Determine the [X, Y] coordinate at the center of the cell enclosing the given text.  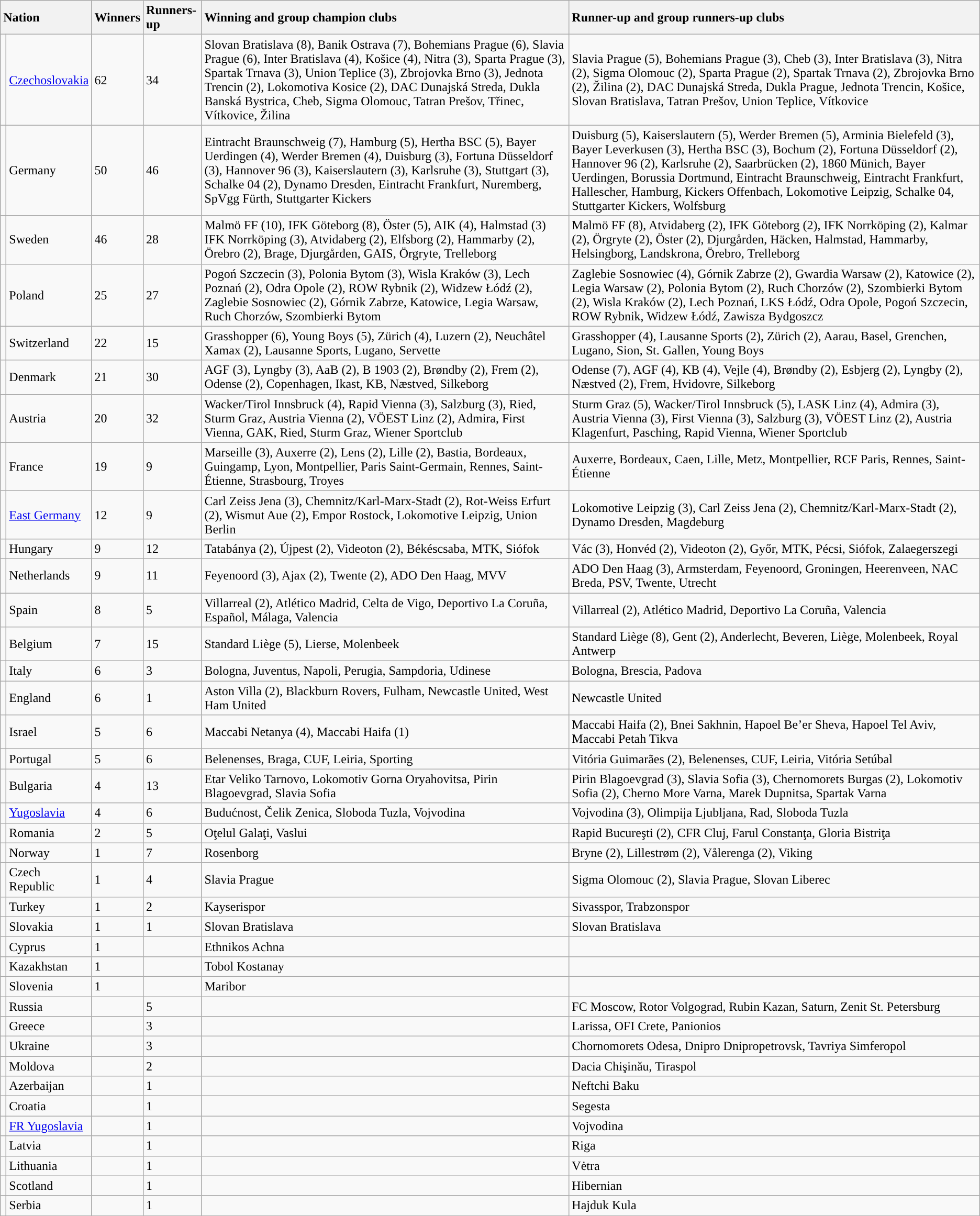
62 [117, 80]
Oţelul Galaţi, Vaslui [385, 833]
Hibernian [774, 1186]
Sivasspor, Trabzonspor [774, 907]
Bologna, Juventus, Napoli, Perugia, Sampdoria, Udinese [385, 671]
Larissa, OFI Crete, Panionios [774, 1027]
Lithuania [49, 1166]
FC Moscow, Rotor Volgograd, Rubin Kazan, Saturn, Zenit St. Petersburg [774, 1007]
Portugal [49, 759]
Grasshopper (4), Lausanne Sports (2), Zürich (2), Aarau, Basel, Grenchen, Lugano, Sion, St. Gallen, Young Boys [774, 343]
Vojvodina (3), Olimpija Ljubljana, Rad, Sloboda Tuzla [774, 813]
Scotland [49, 1186]
Carl Zeiss Jena (3), Chemnitz/Karl-Marx-Stadt (2), Rot-Weiss Erfurt (2), Wismut Aue (2), Empor Rostock, Lokomotive Leipzig, Union Berlin [385, 515]
Switzerland [49, 343]
Nation [46, 18]
Belgium [49, 644]
Runner-up and group runners-up clubs [774, 18]
Etar Veliko Tarnovo, Lokomotiv Gorna Oryahovitsa, Pirin Blagoevgrad, Slavia Sofia [385, 786]
Standard Liège (5), Lierse, Molenbeek [385, 644]
Croatia [49, 1106]
11 [173, 576]
Moldova [49, 1066]
Vėtra [774, 1166]
30 [173, 377]
Kayserispor [385, 907]
Odense (7), AGF (4), KB (4), Vejle (4), Brøndby (2), Esbjerg (2), Lyngby (2), Næstved (2), Frem, Hvidovre, Silkeborg [774, 377]
Slavia Prague [385, 879]
Aston Villa (2), Blackburn Rovers, Fulham, Newcastle United, West Ham United [385, 698]
Tobol Kostanay [385, 966]
Winners [117, 18]
Bologna, Brescia, Padova [774, 671]
Maribor [385, 986]
FR Yugoslavia [49, 1126]
ADO Den Haag (3), Armsterdam, Feyenoord, Groningen, Heerenveen, NAC Breda, PSV, Twente, Utrecht [774, 576]
Maccabi Haifa (2), Bnei Sakhnin, Hapoel Be’er Sheva, Hapoel Tel Aviv, Maccabi Petah Tikva [774, 732]
France [49, 466]
Tatabánya (2), Újpest (2), Videoton (2), Békéscsaba, MTK, Siófok [385, 549]
Riga [774, 1146]
Kazakhstan [49, 966]
Feyenoord (3), Ajax (2), Twente (2), ADO Den Haag, MVV [385, 576]
Netherlands [49, 576]
13 [173, 786]
Russia [49, 1007]
Maccabi Netanya (4), Maccabi Haifa (1) [385, 732]
22 [117, 343]
Grasshopper (6), Young Boys (5), Zürich (4), Luzern (2), Neuchâtel Xamax (2), Lausanne Sports, Lugano, Servette [385, 343]
Newcastle United [774, 698]
Rosenborg [385, 853]
Austria [49, 418]
Rapid Bucureşti (2), CFR Cluj, Farul Constanţa, Gloria Bistriţa [774, 833]
Standard Liège (8), Gent (2), Anderlecht, Beveren, Liège, Molenbeek, Royal Antwerp [774, 644]
20 [117, 418]
50 [117, 171]
Sweden [49, 240]
Czechoslovakia [49, 80]
Yugoslavia [49, 813]
Slovakia [49, 927]
Hungary [49, 549]
Poland [49, 295]
25 [117, 295]
Ukraine [49, 1046]
32 [173, 418]
Israel [49, 732]
Sigma Olomouc (2), Slavia Prague, Slovan Liberec [774, 879]
Norway [49, 853]
27 [173, 295]
Lokomotive Leipzig (3), Carl Zeiss Jena (2), Chemnitz/Karl-Marx-Stadt (2), Dynamo Dresden, Magdeburg [774, 515]
Czech Republic [49, 879]
Azerbaijan [49, 1086]
Villarreal (2), Atlético Madrid, Deportivo La Coruña, Valencia [774, 609]
28 [173, 240]
Ethnikos Achna [385, 946]
Segesta [774, 1106]
England [49, 698]
34 [173, 80]
Villarreal (2), Atlético Madrid, Celta de Vigo, Deportivo La Coruña, Español, Málaga, Valencia [385, 609]
Vojvodina [774, 1126]
Spain [49, 609]
Slovenia [49, 986]
Vác (3), Honvéd (2), Videoton (2), Győr, MTK, Pécsi, Siófok, Zalaegerszegi [774, 549]
21 [117, 377]
Greece [49, 1027]
Vitória Guimarães (2), Belenenses, CUF, Leiria, Vitória Setúbal [774, 759]
Dacia Chişinău, Tiraspol [774, 1066]
Bryne (2), Lillestrøm (2), Vålerenga (2), Viking [774, 853]
Serbia [49, 1206]
Germany [49, 171]
Chornomorets Odesa, Dnipro Dnipropetrovsk, Tavriya Simferopol [774, 1046]
Belenenses, Braga, CUF, Leiria, Sporting [385, 759]
Denmark [49, 377]
Romania [49, 833]
Latvia [49, 1146]
8 [117, 609]
Budućnost, Čelik Zenica, Sloboda Tuzla, Vojvodina [385, 813]
East Germany [49, 515]
Pirin Blagoevgrad (3), Slavia Sofia (3), Chernomorets Burgas (2), Lokomotiv Sofia (2), Cherno More Varna, Marek Dupnitsa, Spartak Varna [774, 786]
Hajduk Kula [774, 1206]
Turkey [49, 907]
Winning and group champion clubs [385, 18]
Neftchi Baku [774, 1086]
Runners-up [173, 18]
Cyprus [49, 946]
Italy [49, 671]
19 [117, 466]
AGF (3), Lyngby (3), AaB (2), B 1903 (2), Brøndby (2), Frem (2), Odense (2), Copenhagen, Ikast, KB, Næstved, Silkeborg [385, 377]
Bulgaria [49, 786]
Auxerre, Bordeaux, Caen, Lille, Metz, Montpellier, RCF Paris, Rennes, Saint-Étienne [774, 466]
